Detect which cell encompasses the target text, then output its [X, Y] center coordinate. 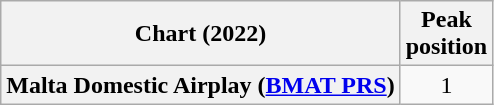
Peakposition [446, 34]
Chart (2022) [200, 34]
Malta Domestic Airplay (BMAT PRS) [200, 85]
1 [446, 85]
